Extract the [x, y] coordinate from the center of the cell holding the provided text.  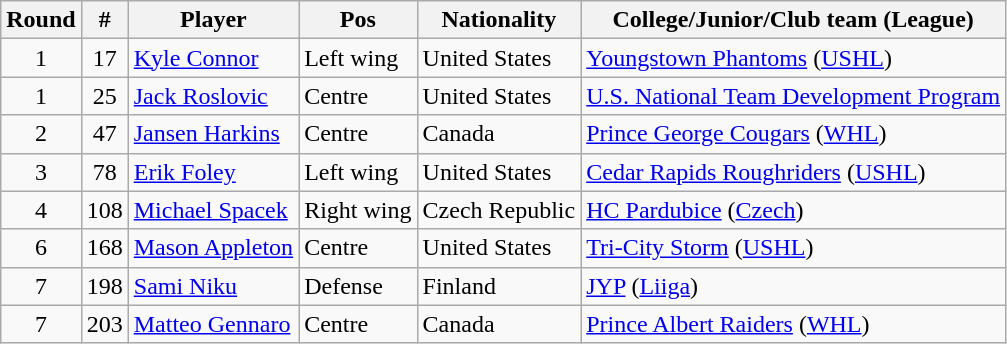
Czech Republic [499, 210]
Nationality [499, 20]
78 [104, 172]
25 [104, 96]
Youngstown Phantoms (USHL) [794, 58]
College/Junior/Club team (League) [794, 20]
Player [213, 20]
Round [41, 20]
Pos [358, 20]
Matteo Gennaro [213, 324]
U.S. National Team Development Program [794, 96]
# [104, 20]
17 [104, 58]
Finland [499, 286]
Erik Foley [213, 172]
198 [104, 286]
Right wing [358, 210]
168 [104, 248]
108 [104, 210]
Cedar Rapids Roughriders (USHL) [794, 172]
6 [41, 248]
4 [41, 210]
Prince Albert Raiders (WHL) [794, 324]
Michael Spacek [213, 210]
HC Pardubice (Czech) [794, 210]
Kyle Connor [213, 58]
Prince George Cougars (WHL) [794, 134]
Sami Niku [213, 286]
3 [41, 172]
Mason Appleton [213, 248]
203 [104, 324]
2 [41, 134]
47 [104, 134]
Tri-City Storm (USHL) [794, 248]
Jack Roslovic [213, 96]
Defense [358, 286]
JYP (Liiga) [794, 286]
Jansen Harkins [213, 134]
